Search for the cell housing the specified text and yield its (X, Y) center coordinate. 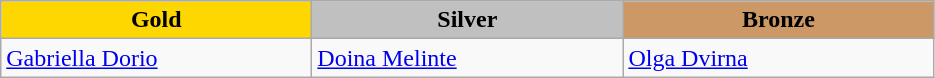
Bronze (778, 20)
Doina Melinte (468, 58)
Silver (468, 20)
Gabriella Dorio (156, 58)
Gold (156, 20)
Olga Dvirna (778, 58)
